Pinpoint the cell where the given text exists, returning its [X, Y] midpoint coordinate. 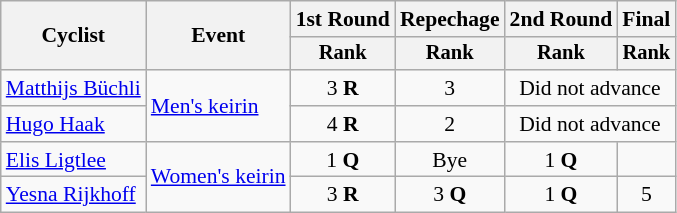
Event [218, 36]
Matthijs Büchli [74, 88]
3 Q [450, 195]
1st Round [343, 19]
5 [646, 195]
Hugo Haak [74, 124]
Men's keirin [218, 106]
Final [646, 19]
Repechage [450, 19]
Women's keirin [218, 178]
Yesna Rijkhoff [74, 195]
3 [450, 88]
2 [450, 124]
4 R [343, 124]
2nd Round [562, 19]
Bye [450, 160]
Cyclist [74, 36]
Elis Ligtlee [74, 160]
